Provide the (x, y) coordinate of the cell's center where the given text is located.  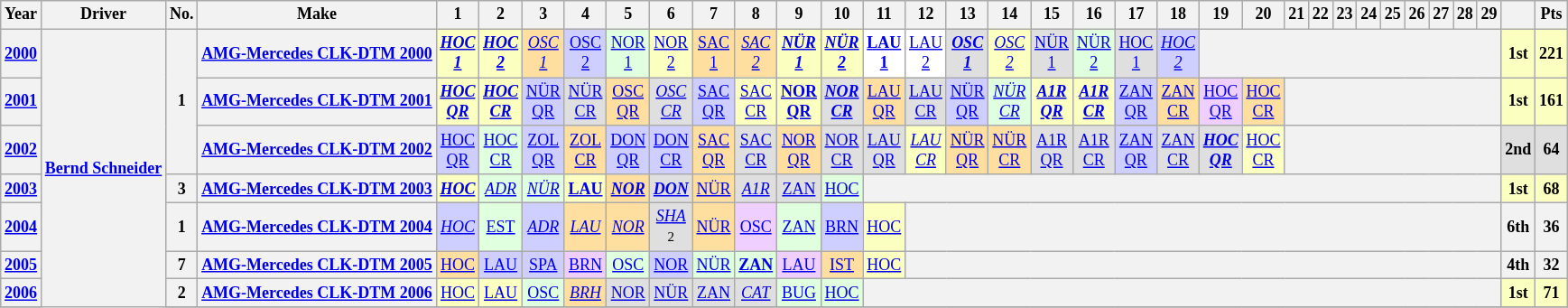
18 (1179, 14)
NOR1 (628, 53)
BUG (800, 293)
Make (317, 14)
A1R (756, 188)
20 (1264, 14)
Driver (103, 14)
BRH (585, 293)
SHA2 (672, 227)
AMG-Mercedes CLK-DTM 2004 (317, 227)
OSCCR (672, 102)
2004 (22, 227)
EST (501, 227)
8 (756, 14)
13 (968, 14)
SAC2 (756, 53)
DONQR (628, 150)
AMG-Mercedes CLK-DTM 2000 (317, 53)
221 (1552, 53)
AMG-Mercedes CLK-DTM 2005 (317, 266)
OSCQR (628, 102)
IST (841, 266)
64 (1552, 150)
16 (1094, 14)
AMG-Mercedes CLK-DTM 2003 (317, 188)
2003 (22, 188)
ZOLCR (585, 150)
NOR2 (672, 53)
36 (1552, 227)
25 (1392, 14)
2001 (22, 102)
4th (1518, 266)
ZOLQR (543, 150)
21 (1296, 14)
2nd (1518, 150)
No. (182, 14)
29 (1489, 14)
161 (1552, 102)
AMG-Mercedes CLK-DTM 2002 (317, 150)
CAT (756, 293)
24 (1369, 14)
5 (628, 14)
2006 (22, 293)
11 (885, 14)
22 (1320, 14)
19 (1220, 14)
SPA (543, 266)
Year (22, 14)
32 (1552, 266)
6 (672, 14)
2002 (22, 150)
AMG-Mercedes CLK-DTM 2006 (317, 293)
SAC1 (713, 53)
28 (1466, 14)
14 (1009, 14)
71 (1552, 293)
DON (672, 188)
68 (1552, 188)
Pts (1552, 14)
4 (585, 14)
2005 (22, 266)
LAU2 (926, 53)
10 (841, 14)
23 (1345, 14)
17 (1136, 14)
12 (926, 14)
27 (1441, 14)
6th (1518, 227)
LAU1 (885, 53)
15 (1053, 14)
DONCR (672, 150)
Bernd Schneider (103, 168)
9 (800, 14)
AMG-Mercedes CLK-DTM 2001 (317, 102)
26 (1417, 14)
2000 (22, 53)
